Output the (x, y) coordinate of the center of the cell containing the given text.  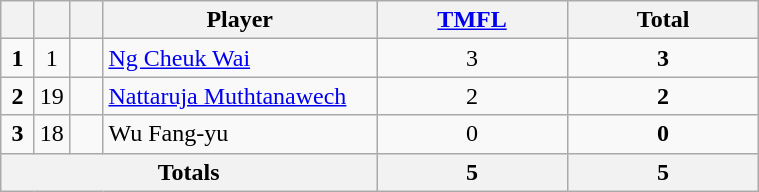
Player (240, 20)
19 (52, 96)
Nattaruja Muthtanawech (240, 96)
18 (52, 134)
Totals (189, 172)
Total (664, 20)
TMFL (472, 20)
Wu Fang-yu (240, 134)
Ng Cheuk Wai (240, 58)
